Output the [X, Y] coordinate of the center of the cell containing the given text.  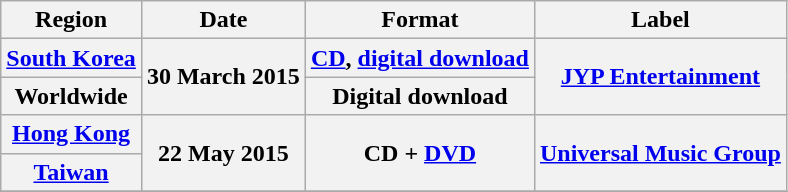
Label [660, 20]
Worldwide [72, 96]
JYP Entertainment [660, 77]
Universal Music Group [660, 153]
South Korea [72, 58]
Date [223, 20]
30 March 2015 [223, 77]
CD, digital download [420, 58]
Format [420, 20]
Taiwan [72, 172]
Digital download [420, 96]
Region [72, 20]
Hong Kong [72, 134]
22 May 2015 [223, 153]
CD + DVD [420, 153]
